Find where the given text appears and provide that cell's center as [x, y] coordinate. 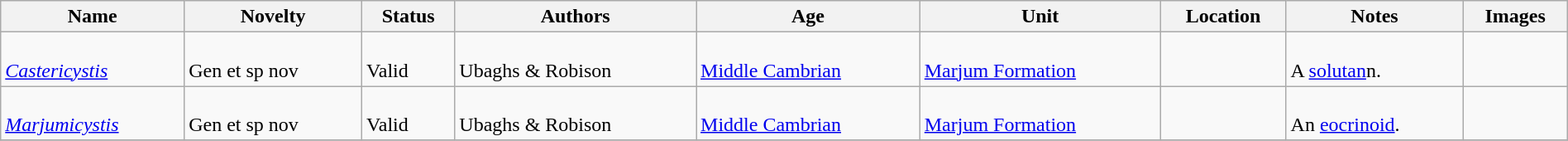
Novelty [273, 17]
An eocrinoid. [1374, 113]
Castericystis [93, 60]
Authors [576, 17]
Age [809, 17]
Unit [1040, 17]
Location [1223, 17]
Status [409, 17]
A solutann. [1374, 60]
Marjumicystis [93, 113]
Images [1515, 17]
Notes [1374, 17]
Name [93, 17]
